For the text-containing cell, return its midpoint in (X, Y) coordinate format. 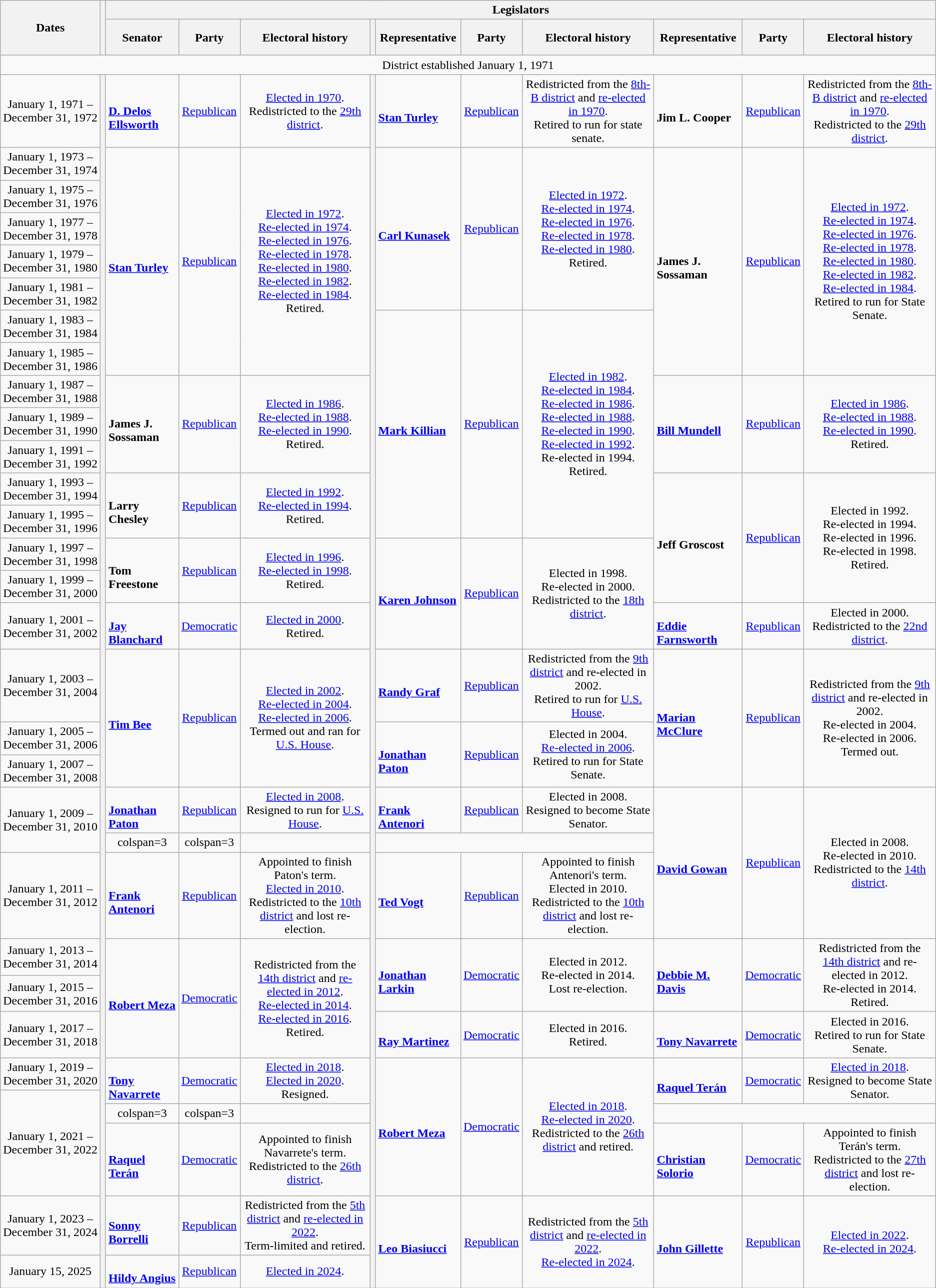
January 1, 1971 – December 31, 1972 (50, 111)
Ted Vogt (418, 895)
January 1, 1995 – December 31, 1996 (50, 522)
Jonathan Larkin (418, 975)
January 1, 2011 – December 31, 2012 (50, 895)
Elected in 1998. Re-elected in 2000. Redistricted to the 18th district. (588, 593)
January 1, 2003 – December 31, 2004 (50, 685)
Appointed to finish Antenori's term. Elected in 2010. Redistricted to the 10th district and lost re-election. (588, 895)
Mark Killian (418, 424)
January 1, 2017 – December 31, 2018 (50, 1034)
Jay Blanchard (142, 626)
Elected in 2016. Retired to run for State Senate. (870, 1034)
Elected in 2016. Retired. (588, 1034)
D. Delos Ellsworth (142, 111)
Elected in 1972. Re-elected in 1974. Re-elected in 1976. Re-elected in 1978. Re-elected in 1980. Re-elected in 1982. Re-elected in 1984. Retired. (305, 261)
Randy Graf (418, 685)
Elected in 2004. Re-elected in 2006. Retired to run for State Senate. (588, 754)
Karen Johnson (418, 593)
January 1, 2001 – December 31, 2002 (50, 626)
January 1, 1979 – December 31, 1980 (50, 261)
Redistricted from the 8th-B district and re-elected in 1970. Retired to run for state senate. (588, 111)
Elected in 1992. Re-elected in 1994. Retired. (305, 505)
Elected in 2008. Resigned to run for U.S. House. (305, 810)
Senator (142, 37)
Redistricted from the 5th district and re-elected in 2022. Re-elected in 2024. (588, 1242)
Leo Biasiucci (418, 1242)
Elected in 2024. (305, 1272)
Elected in 2018. Re-elected in 2020. Redistricted to the 26th district and retired. (588, 1126)
Sonny Borrelli (142, 1226)
Elected in 1992. Re-elected in 1994. Re-elected in 1996. Re-elected in 1998. Retired. (870, 538)
Appointed to finish Navarrete's term. Redistricted to the 26th district. (305, 1159)
Elected in 2000. Retired. (305, 626)
Elected in 1970. Redistricted to the 29th district. (305, 111)
January 1, 2013 – December 31, 2014 (50, 957)
January 1, 2019 – December 31, 2020 (50, 1074)
Redistricted from the 14th district and re-elected in 2012. Re-elected in 2014. Retired. (870, 975)
Elected in 2018. Resigned to become State Senator. (870, 1080)
Appointed to finish Paton's term. Elected in 2010. Redistricted to the 10th district and lost re-election. (305, 895)
Redistricted from the 8th-B district and re-elected in 1970. Redistricted to the 29th district. (870, 111)
Elected in 2002. Re-elected in 2004. Re-elected in 2006. Termed out and ran for U.S. House. (305, 718)
January 1, 1977 – December 31, 1978 (50, 229)
Ray Martinez (418, 1034)
Debbie M. Davis (698, 975)
January 1, 2015 – December 31, 2016 (50, 993)
January 1, 1981 – December 31, 1982 (50, 294)
Elected in 1982. Re-elected in 1984. Re-elected in 1986. Re-elected in 1988. Re-elected in 1990. Re-elected in 1992. Re-elected in 1994. Retired. (588, 424)
January 1, 1999 – December 31, 2000 (50, 587)
Redistricted from the 9th district and re-elected in 2002. Re-elected in 2004. Re-elected in 2006. Termed out. (870, 718)
Bill Mundell (698, 424)
Jim L. Cooper (698, 111)
Eddie Farnsworth (698, 626)
January 1, 2021 – December 31, 2022 (50, 1143)
Elected in 1996. Re-elected in 1998. Retired. (305, 570)
District established January 1, 1971 (468, 65)
January 1, 2023 – December 31, 2024 (50, 1226)
Elected in 1972. Re-elected in 1974. Re-elected in 1976. Re-elected in 1978. Re-elected in 1980. Retired. (588, 229)
January 1, 2007 – December 31, 2008 (50, 771)
January 1, 1985 – December 31, 1986 (50, 359)
Redistricted from the 9th district and re-elected in 2002. Retired to run for U.S. House. (588, 685)
Elected in 2008. Re-elected in 2010. Redistricted to the 14th district. (870, 863)
January 1, 1991 – December 31, 1992 (50, 456)
Dates (50, 28)
Hildy Angius (142, 1272)
Jeff Groscost (698, 538)
January 1, 1975 – December 31, 1976 (50, 196)
Marian McClure (698, 718)
January 1, 1983 – December 31, 1984 (50, 326)
Legislators (520, 10)
Redistricted from the 14th district and re-elected in 2012. Re-elected in 2014. Re-elected in 2016. Retired. (305, 998)
Elected in 2008. Resigned to become State Senator. (588, 810)
January 1, 1997 – December 31, 1998 (50, 554)
Tim Bee (142, 718)
Larry Chesley (142, 505)
January 1, 1973 – December 31, 1974 (50, 164)
Elected in 2000. Redistricted to the 22nd district. (870, 626)
Tom Freestone (142, 570)
David Gowan (698, 863)
John Gillette (698, 1242)
Carl Kunasek (418, 229)
Elected in 2018. Elected in 2020. Resigned. (305, 1080)
Elected in 2012. Re-elected in 2014. Lost re-election. (588, 975)
January 1, 1993 – December 31, 1994 (50, 489)
Redistricted from the 5th district and re-elected in 2022. Term-limited and retired. (305, 1226)
January 1, 1987 – December 31, 1988 (50, 391)
January 15, 2025 (50, 1272)
Appointed to finish Terán's term. Redistricted to the 27th district and lost re-election. (870, 1159)
January 1, 2009 – December 31, 2010 (50, 819)
Elected in 2022. Re-elected in 2024. (870, 1242)
Christian Solorio (698, 1159)
January 1, 2005 – December 31, 2006 (50, 738)
January 1, 1989 – December 31, 1990 (50, 424)
